Determine the (x, y) coordinate at the center of the cell enclosing the given text.  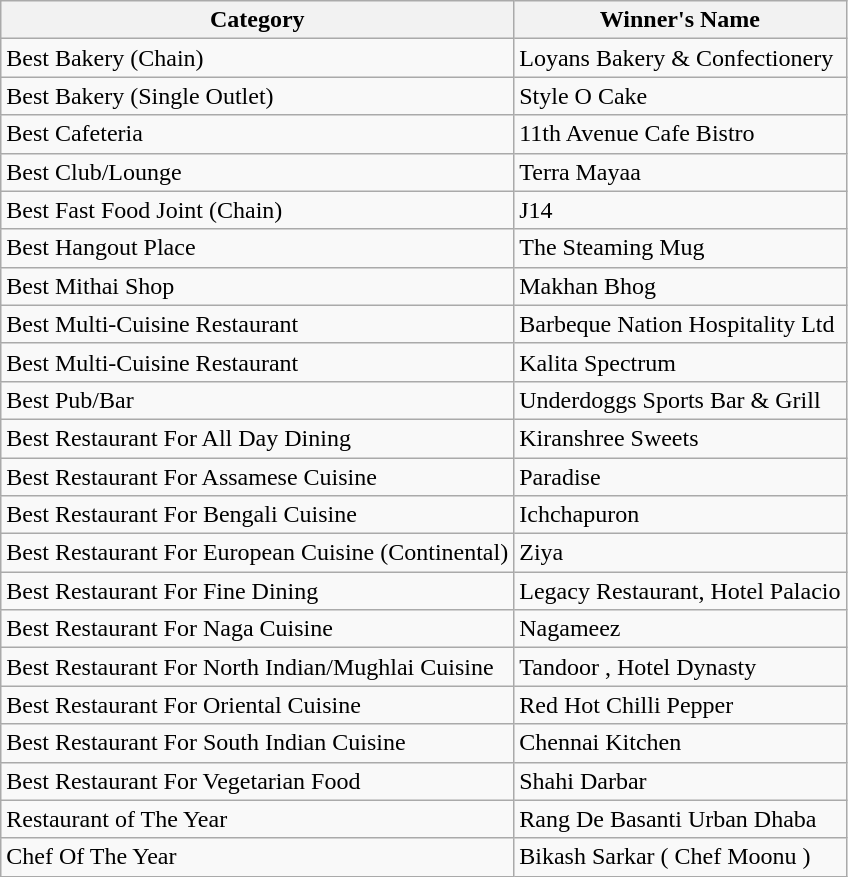
Underdoggs Sports Bar & Grill (680, 400)
Terra Mayaa (680, 172)
Makhan Bhog (680, 286)
Kalita Spectrum (680, 362)
Style O Cake (680, 96)
Ichchapuron (680, 515)
Bikash Sarkar ( Chef Moonu ) (680, 857)
Kiranshree Sweets (680, 438)
Best Restaurant For South Indian Cuisine (258, 743)
Best Restaurant For Oriental Cuisine (258, 705)
Best Restaurant For Vegetarian Food (258, 781)
Paradise (680, 477)
Category (258, 20)
Best Restaurant For North Indian/Mughlai Cuisine (258, 667)
Best Restaurant For All Day Dining (258, 438)
Best Mithai Shop (258, 286)
Tandoor , Hotel Dynasty (680, 667)
Legacy Restaurant, Hotel Palacio (680, 591)
Best Restaurant For Bengali Cuisine (258, 515)
Winner's Name (680, 20)
Chennai Kitchen (680, 743)
Best Fast Food Joint (Chain) (258, 210)
Rang De Basanti Urban Dhaba (680, 819)
Best Cafeteria (258, 134)
Barbeque Nation Hospitality Ltd (680, 324)
Best Restaurant For Assamese Cuisine (258, 477)
The Steaming Mug (680, 248)
Best Restaurant For Fine Dining (258, 591)
Nagameez (680, 629)
Red Hot Chilli Pepper (680, 705)
Best Club/Lounge (258, 172)
J14 (680, 210)
Loyans Bakery & Confectionery (680, 58)
Best Bakery (Single Outlet) (258, 96)
Best Restaurant For Naga Cuisine (258, 629)
Best Pub/Bar (258, 400)
11th Avenue Cafe Bistro (680, 134)
Best Restaurant For European Cuisine (Continental) (258, 553)
Best Bakery (Chain) (258, 58)
Ziya (680, 553)
Shahi Darbar (680, 781)
Chef Of The Year (258, 857)
Restaurant of The Year (258, 819)
Best Hangout Place (258, 248)
